Pinpoint the cell where the given text exists, returning its (X, Y) midpoint coordinate. 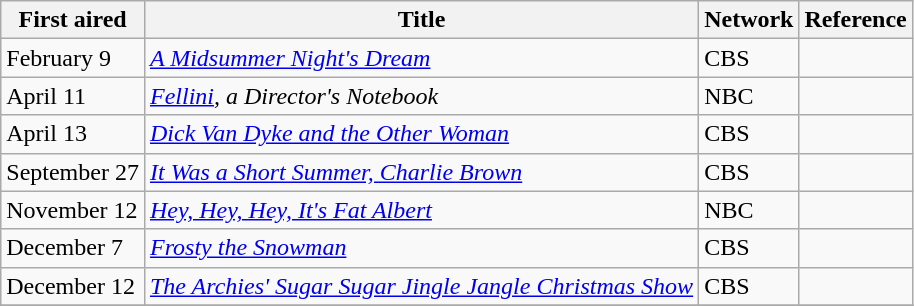
First aired (73, 20)
February 9 (73, 58)
December 7 (73, 248)
Title (421, 20)
September 27 (73, 172)
Fellini, a Director's Notebook (421, 96)
December 12 (73, 286)
The Archies' Sugar Sugar Jingle Jangle Christmas Show (421, 286)
November 12 (73, 210)
A Midsummer Night's Dream (421, 58)
Frosty the Snowman (421, 248)
Network (749, 20)
Reference (856, 20)
It Was a Short Summer, Charlie Brown (421, 172)
April 11 (73, 96)
April 13 (73, 134)
Hey, Hey, Hey, It's Fat Albert (421, 210)
Dick Van Dyke and the Other Woman (421, 134)
